From the cell containing the given text, extract its center point as (x, y) coordinate. 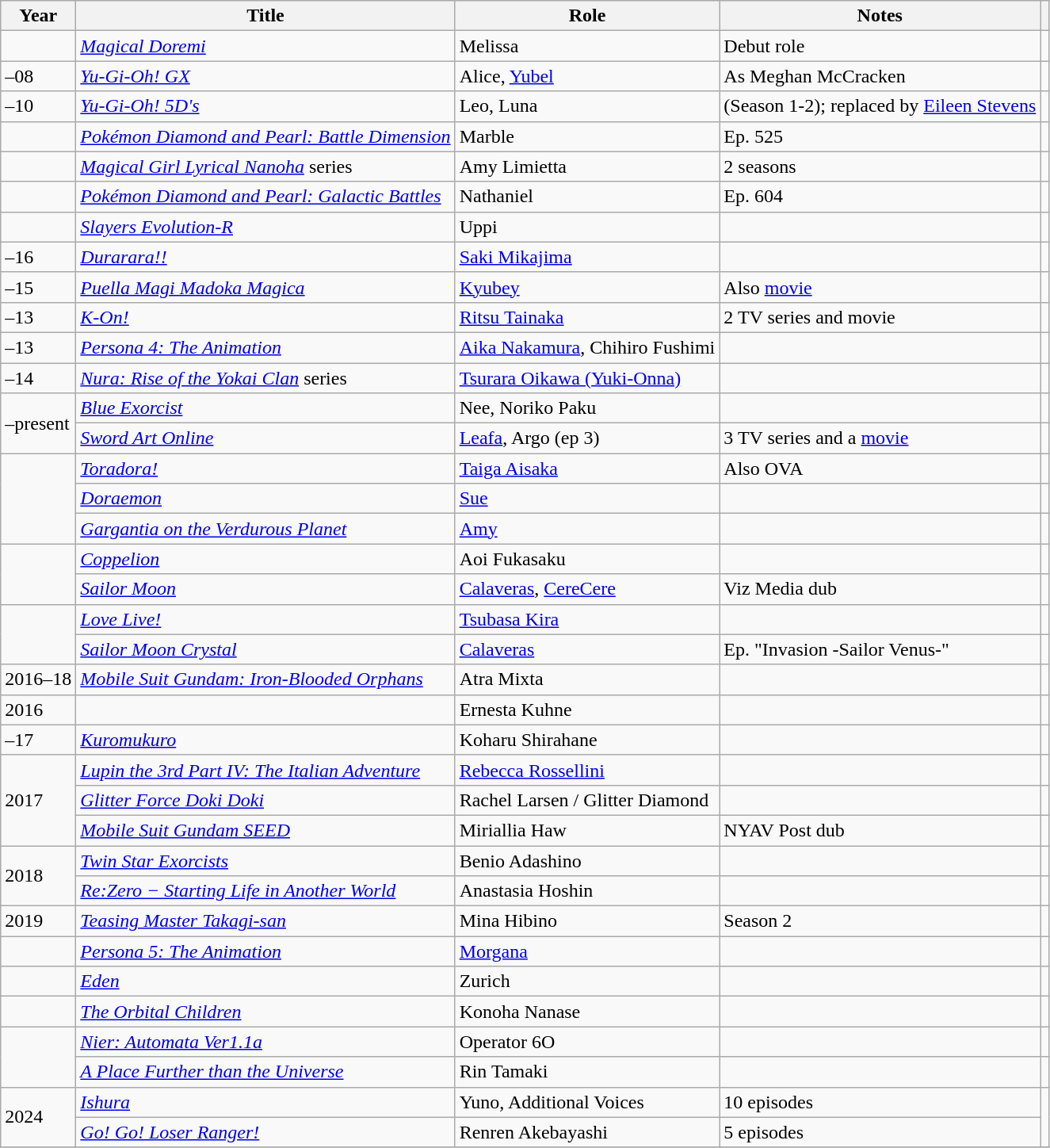
Saki Mikajima (587, 257)
Marble (587, 136)
Yu-Gi-Oh! 5D's (265, 106)
Magical Girl Lyrical Nanoha series (265, 166)
Nura: Rise of the Yokai Clan series (265, 378)
Coppelion (265, 559)
2018 (38, 875)
K-On! (265, 317)
Sword Art Online (265, 438)
–14 (38, 378)
Sue (587, 499)
3 TV series and a movie (880, 438)
Pokémon Diamond and Pearl: Battle Dimension (265, 136)
Re:Zero − Starting Life in Another World (265, 891)
2 seasons (880, 166)
2016–18 (38, 679)
Zurich (587, 982)
Aika Nakamura, Chihiro Fushimi (587, 347)
Alice, Yubel (587, 76)
2024 (38, 1117)
Tsurara Oikawa (Yuki-Onna) (587, 378)
Glitter Force Doki Doki (265, 800)
Miriallia Haw (587, 830)
Mobile Suit Gundam SEED (265, 830)
2 TV series and movie (880, 317)
Also OVA (880, 469)
Amy Limietta (587, 166)
–16 (38, 257)
10 episodes (880, 1102)
Gargantia on the Verdurous Planet (265, 529)
Leo, Luna (587, 106)
Anastasia Hoshin (587, 891)
–17 (38, 740)
Role (587, 16)
Year (38, 16)
Season 2 (880, 921)
Rin Tamaki (587, 1072)
Ritsu Tainaka (587, 317)
Kyubey (587, 287)
Benio Adashino (587, 860)
Notes (880, 16)
–15 (38, 287)
Leafa, Argo (ep 3) (587, 438)
(Season 1-2); replaced by Eileen Stevens (880, 106)
Sailor Moon (265, 589)
Aoi Fukasaku (587, 559)
Persona 5: The Animation (265, 951)
Amy (587, 529)
Toradora! (265, 469)
NYAV Post dub (880, 830)
5 episodes (880, 1132)
As Meghan McCracken (880, 76)
Puella Magi Madoka Magica (265, 287)
Ep. 604 (880, 197)
Viz Media dub (880, 589)
Melissa (587, 46)
Ishura (265, 1102)
Also movie (880, 287)
2017 (38, 800)
Mobile Suit Gundam: Iron-Blooded Orphans (265, 679)
Go! Go! Loser Ranger! (265, 1132)
2019 (38, 921)
Atra Mixta (587, 679)
–10 (38, 106)
–present (38, 423)
Calaveras (587, 649)
Kuromukuro (265, 740)
Teasing Master Takagi-san (265, 921)
Morgana (587, 951)
Taiga Aisaka (587, 469)
Slayers Evolution-R (265, 227)
Persona 4: The Animation (265, 347)
Nee, Noriko Paku (587, 408)
Magical Doremi (265, 46)
Ernesta Kuhne (587, 710)
Rachel Larsen / Glitter Diamond (587, 800)
Renren Akebayashi (587, 1132)
Yu-Gi-Oh! GX (265, 76)
Love Live! (265, 619)
Tsubasa Kira (587, 619)
Ep. "Invasion -Sailor Venus-" (880, 649)
Blue Exorcist (265, 408)
Konoha Nanase (587, 1012)
Lupin the 3rd Part IV: The Italian Adventure (265, 770)
Durarara!! (265, 257)
Eden (265, 982)
2016 (38, 710)
Nathaniel (587, 197)
Nier: Automata Ver1.1a (265, 1042)
–08 (38, 76)
Ep. 525 (880, 136)
Uppi (587, 227)
The Orbital Children (265, 1012)
A Place Further than the Universe (265, 1072)
Twin Star Exorcists (265, 860)
Koharu Shirahane (587, 740)
Sailor Moon Crystal (265, 649)
Doraemon (265, 499)
Mina Hibino (587, 921)
Rebecca Rossellini (587, 770)
Operator 6O (587, 1042)
Debut role (880, 46)
Yuno, Additional Voices (587, 1102)
Pokémon Diamond and Pearl: Galactic Battles (265, 197)
Title (265, 16)
Calaveras, CereCere (587, 589)
